Capture the cell that displays the provided text and extract its (X, Y) central coordinate. 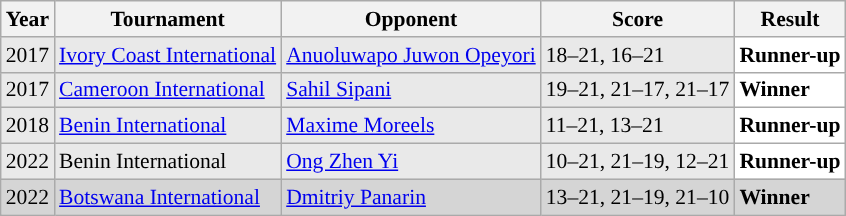
Maxime Moreels (411, 126)
Anuoluwapo Juwon Opeyori (411, 55)
19–21, 21–17, 21–17 (638, 90)
10–21, 21–19, 12–21 (638, 162)
Score (638, 19)
Dmitriy Panarin (411, 197)
13–21, 21–19, 21–10 (638, 197)
18–21, 16–21 (638, 55)
2018 (28, 126)
Year (28, 19)
Result (790, 19)
Botswana International (168, 197)
Ong Zhen Yi (411, 162)
Tournament (168, 19)
11–21, 13–21 (638, 126)
Ivory Coast International (168, 55)
Sahil Sipani (411, 90)
Cameroon International (168, 90)
Opponent (411, 19)
